Provide the [X, Y] coordinate of the cell's center where the given text is located.  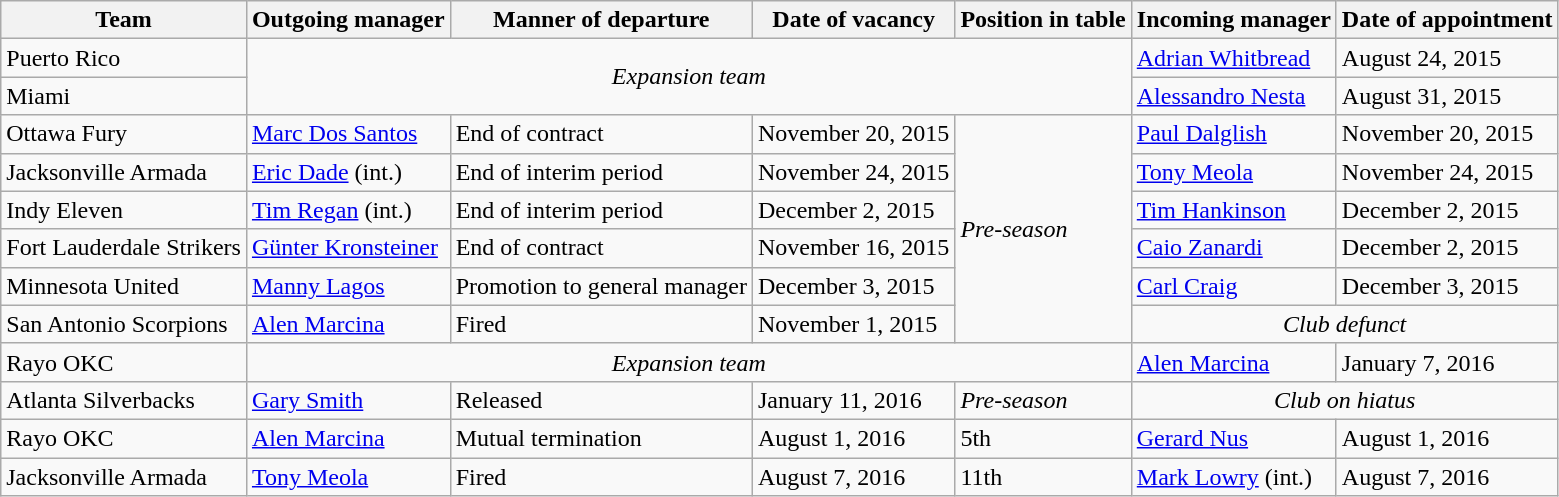
Marc Dos Santos [348, 134]
Manner of departure [601, 20]
Club on hiatus [1344, 400]
Manny Lagos [348, 286]
August 31, 2015 [1447, 96]
Date of vacancy [853, 20]
Date of appointment [1447, 20]
Team [124, 20]
Released [601, 400]
January 7, 2016 [1447, 362]
Eric Dade (int.) [348, 172]
11th [1043, 477]
Club defunct [1344, 324]
Puerto Rico [124, 58]
Fort Lauderdale Strikers [124, 248]
Outgoing manager [348, 20]
Mark Lowry (int.) [1234, 477]
Ottawa Fury [124, 134]
San Antonio Scorpions [124, 324]
Alessandro Nesta [1234, 96]
November 16, 2015 [853, 248]
Tim Hankinson [1234, 210]
5th [1043, 438]
Mutual termination [601, 438]
Caio Zanardi [1234, 248]
Indy Eleven [124, 210]
Atlanta Silverbacks [124, 400]
January 11, 2016 [853, 400]
Promotion to general manager [601, 286]
Gerard Nus [1234, 438]
November 1, 2015 [853, 324]
Minnesota United [124, 286]
Gary Smith [348, 400]
Carl Craig [1234, 286]
Tim Regan (int.) [348, 210]
Paul Dalglish [1234, 134]
August 24, 2015 [1447, 58]
Miami [124, 96]
Günter Kronsteiner [348, 248]
Position in table [1043, 20]
Adrian Whitbread [1234, 58]
Incoming manager [1234, 20]
